Locate the cell with the specified text and output its (x, y) center coordinate. 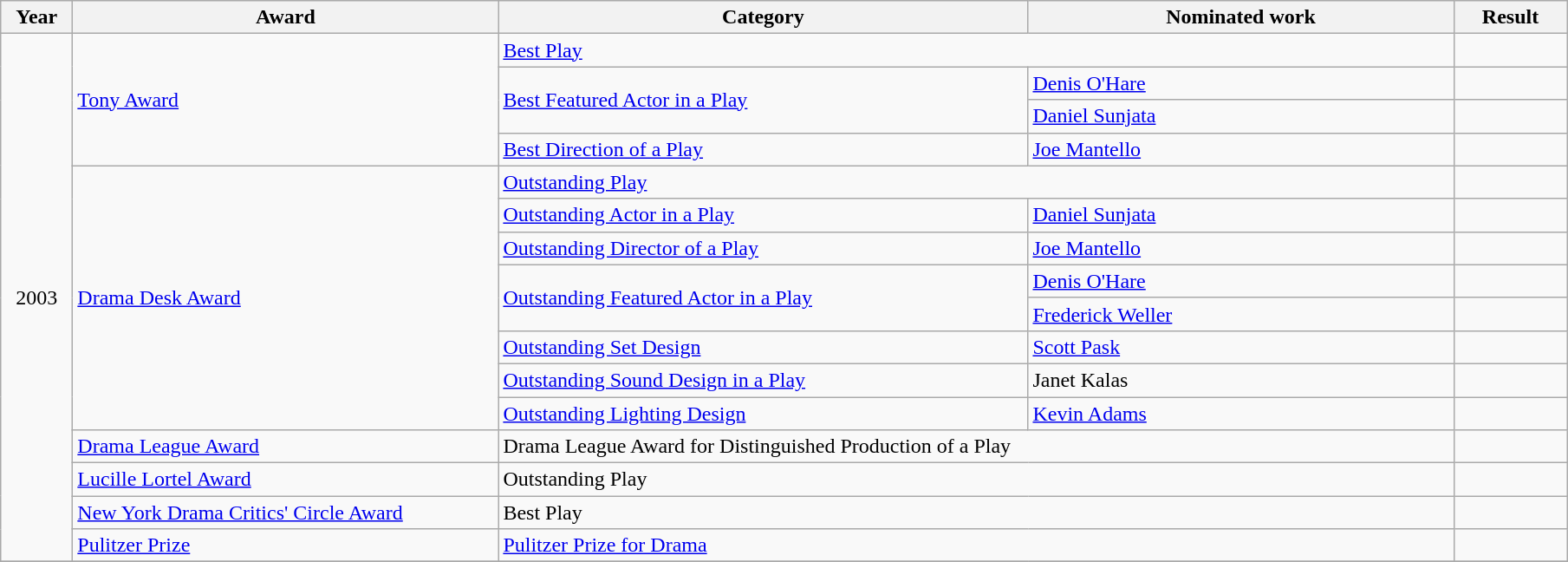
Drama League Award (286, 447)
Best Direction of a Play (763, 149)
New York Drama Critics' Circle Award (286, 513)
Pulitzer Prize for Drama (976, 546)
Drama League Award for Distinguished Production of a Play (976, 447)
Frederick Weller (1241, 314)
Category (763, 17)
Result (1510, 17)
Nominated work (1241, 17)
Outstanding Lighting Design (763, 414)
Best Featured Actor in a Play (763, 100)
Outstanding Sound Design in a Play (763, 380)
Outstanding Set Design (763, 347)
Tony Award (286, 100)
Drama Desk Award (286, 297)
Year (36, 17)
Award (286, 17)
Pulitzer Prize (286, 546)
Outstanding Director of a Play (763, 248)
Outstanding Featured Actor in a Play (763, 297)
2003 (36, 298)
Outstanding Actor in a Play (763, 215)
Scott Pask (1241, 347)
Lucille Lortel Award (286, 480)
Janet Kalas (1241, 380)
Kevin Adams (1241, 414)
